Detect which cell encompasses the target text, then output its [X, Y] center coordinate. 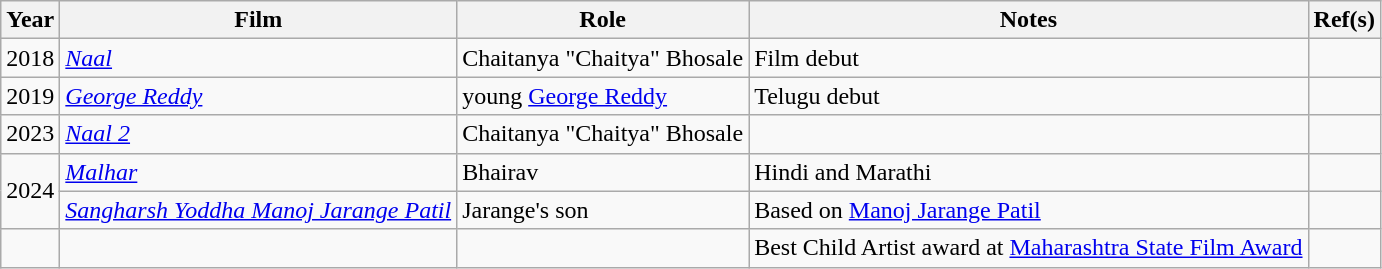
Ref(s) [1344, 20]
Malhar [258, 172]
Telugu debut [1028, 96]
Role [603, 20]
Film [258, 20]
Sangharsh Yoddha Manoj Jarange Patil [258, 210]
Notes [1028, 20]
Jarange's son [603, 210]
George Reddy [258, 96]
2024 [30, 191]
Based on Manoj Jarange Patil [1028, 210]
Hindi and Marathi [1028, 172]
young George Reddy [603, 96]
Best Child Artist award at Maharashtra State Film Award [1028, 248]
2023 [30, 134]
Film debut [1028, 58]
Naal 2 [258, 134]
Naal [258, 58]
2019 [30, 96]
2018 [30, 58]
Bhairav [603, 172]
Year [30, 20]
